Search for the cell housing the specified text and yield its [x, y] center coordinate. 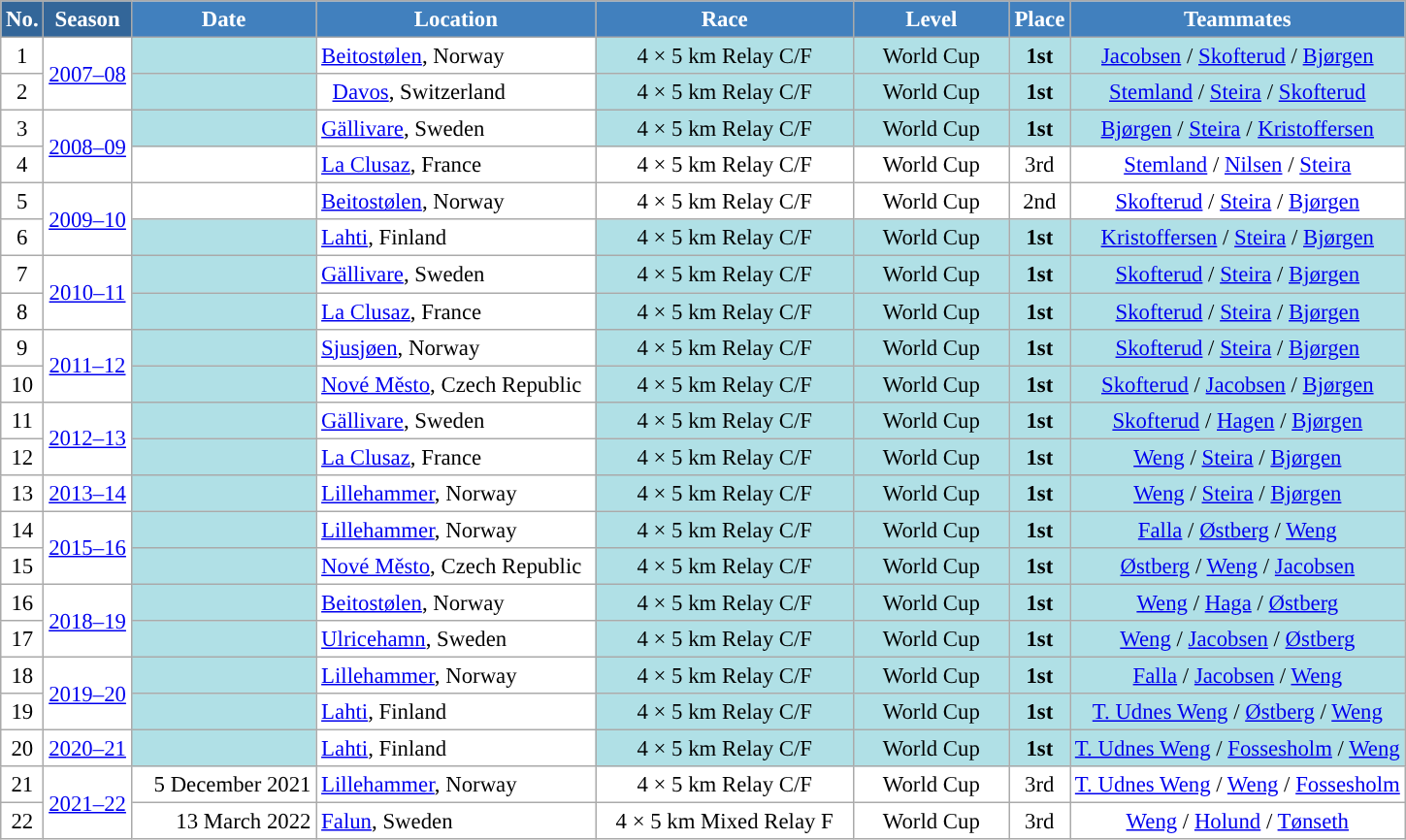
11 [22, 420]
Falun, Sweden [456, 822]
14 [22, 530]
Stemland / Steira / Skofterud [1238, 92]
16 [22, 602]
2 [22, 92]
Teammates [1238, 19]
4 [22, 165]
19 [22, 712]
Falla / Østberg / Weng [1238, 530]
6 [22, 238]
2015–16 [87, 547]
Bjørgen / Steira / Kristoffersen [1238, 129]
Østberg / Weng / Jacobsen [1238, 566]
T. Udnes Weng / Weng / Fossesholm [1238, 785]
Sjusjøen, Norway [456, 347]
1 [22, 56]
5 December 2021 [223, 785]
2021–22 [87, 803]
8 [22, 311]
Stemland / Nilsen / Steira [1238, 165]
Jacobsen / Skofterud / Bjørgen [1238, 56]
2008–09 [87, 147]
2007–08 [87, 74]
2011–12 [87, 365]
13 [22, 494]
12 [22, 457]
2013–14 [87, 494]
Skofterud / Jacobsen / Bjørgen [1238, 384]
4 × 5 km Mixed Relay F [725, 822]
22 [22, 822]
Location [456, 19]
Ulricehamn, Sweden [456, 639]
7 [22, 275]
Skofterud / Hagen / Bjørgen [1238, 420]
2012–13 [87, 438]
Kristoffersen / Steira / Bjørgen [1238, 238]
21 [22, 785]
Season [87, 19]
3 [22, 129]
Level [932, 19]
2020–21 [87, 749]
20 [22, 749]
18 [22, 676]
Date [223, 19]
13 March 2022 [223, 822]
T. Udnes Weng / Østberg / Weng [1238, 712]
10 [22, 384]
Weng / Haga / Østberg [1238, 602]
9 [22, 347]
17 [22, 639]
Place [1039, 19]
5 [22, 202]
2nd [1039, 202]
2019–20 [87, 695]
2018–19 [87, 621]
Davos, Switzerland [456, 92]
T. Udnes Weng / Fossesholm / Weng [1238, 749]
2009–10 [87, 219]
Weng / Jacobsen / Østberg [1238, 639]
Weng / Holund / Tønseth [1238, 822]
Race [725, 19]
Falla / Jacobsen / Weng [1238, 676]
15 [22, 566]
2010–11 [87, 293]
No. [22, 19]
